Extract the (X, Y) coordinate from the center of the cell holding the provided text.  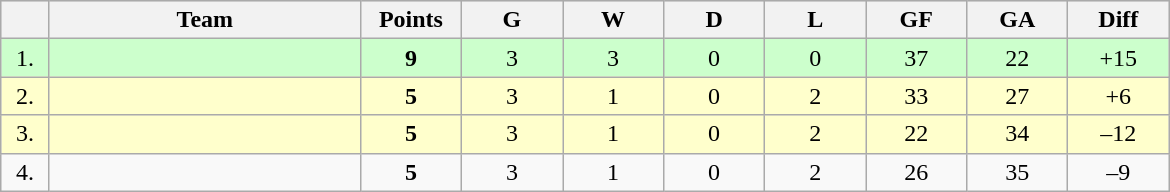
L (816, 20)
Team (204, 20)
33 (916, 96)
34 (1018, 134)
G (512, 20)
4. (26, 172)
Points (410, 20)
+15 (1118, 58)
35 (1018, 172)
–9 (1118, 172)
27 (1018, 96)
Diff (1118, 20)
D (714, 20)
3. (26, 134)
GF (916, 20)
26 (916, 172)
9 (410, 58)
1. (26, 58)
GA (1018, 20)
+6 (1118, 96)
W (612, 20)
2. (26, 96)
37 (916, 58)
–12 (1118, 134)
